Output the [x, y] coordinate of the center of the cell containing the given text.  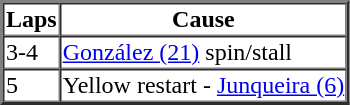
5 [32, 86]
Laps [32, 20]
Cause [204, 20]
3-4 [32, 52]
González (21) spin/stall [204, 52]
Yellow restart - Junqueira (6) [204, 86]
